Extract the (X, Y) coordinate from the center of the cell holding the provided text.  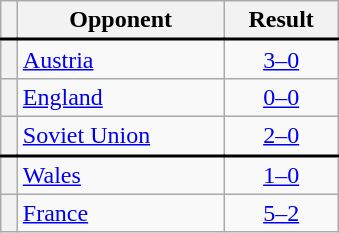
Wales (120, 174)
3–0 (281, 60)
Opponent (120, 20)
France (120, 213)
Austria (120, 60)
2–0 (281, 136)
5–2 (281, 213)
England (120, 97)
0–0 (281, 97)
Soviet Union (120, 136)
Result (281, 20)
1–0 (281, 174)
